Provide the (x, y) coordinate of the cell's center where the given text is located.  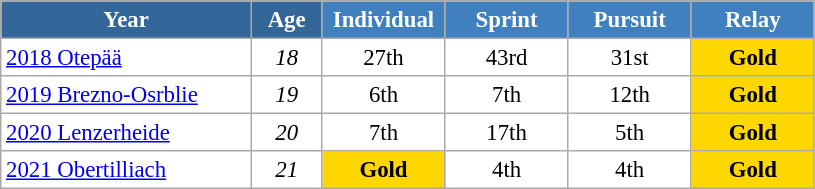
Sprint (506, 20)
2019 Brezno-Osrblie (126, 95)
Individual (384, 20)
2020 Lenzerheide (126, 133)
17th (506, 133)
2021 Obertilliach (126, 170)
43rd (506, 58)
Age (286, 20)
Pursuit (630, 20)
20 (286, 133)
2018 Otepää (126, 58)
12th (630, 95)
31st (630, 58)
5th (630, 133)
Year (126, 20)
6th (384, 95)
27th (384, 58)
18 (286, 58)
19 (286, 95)
Relay (752, 20)
21 (286, 170)
